Scan for the cell matching the given text and deliver its [X, Y] coordinate at center. 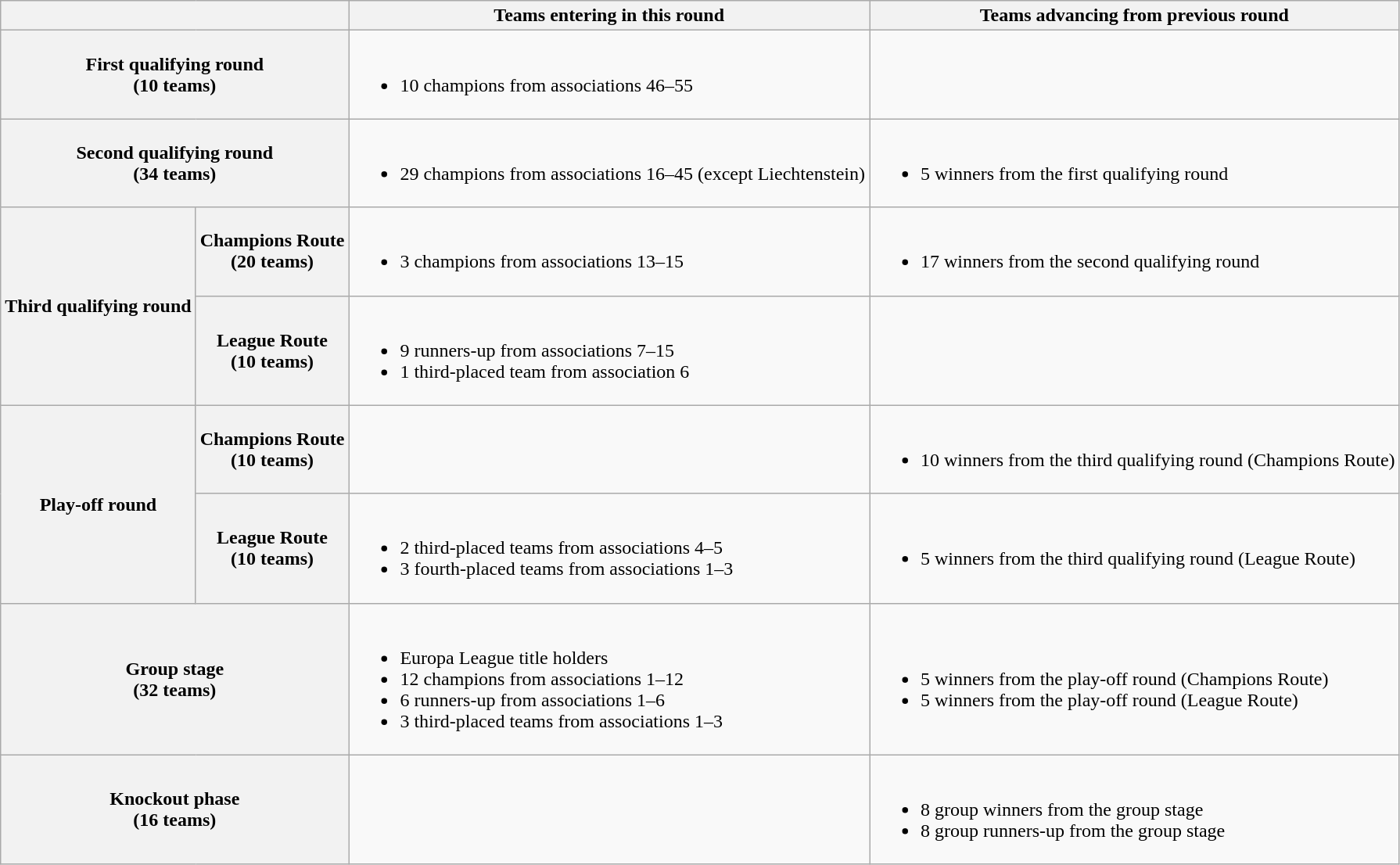
Champions Route(10 teams) [272, 449]
5 winners from the first qualifying round [1135, 163]
Third qualifying round [99, 307]
5 winners from the play-off round (Champions Route)5 winners from the play-off round (League Route) [1135, 679]
Teams advancing from previous round [1135, 16]
Second qualifying round(34 teams) [175, 163]
29 champions from associations 16–45 (except Liechtenstein) [609, 163]
8 group winners from the group stage8 group runners-up from the group stage [1135, 809]
Teams entering in this round [609, 16]
Knockout phase(16 teams) [175, 809]
5 winners from the third qualifying round (League Route) [1135, 548]
2 third-placed teams from associations 4–53 fourth-placed teams from associations 1–3 [609, 548]
10 champions from associations 46–55 [609, 75]
Champions Route(20 teams) [272, 252]
3 champions from associations 13–15 [609, 252]
9 runners-up from associations 7–151 third-placed team from association 6 [609, 350]
10 winners from the third qualifying round (Champions Route) [1135, 449]
First qualifying round(10 teams) [175, 75]
Europa League title holders12 champions from associations 1–126 runners-up from associations 1–63 third-placed teams from associations 1–3 [609, 679]
Play-off round [99, 504]
17 winners from the second qualifying round [1135, 252]
Group stage(32 teams) [175, 679]
